Extract the [x, y] coordinate from the center of the cell holding the provided text.  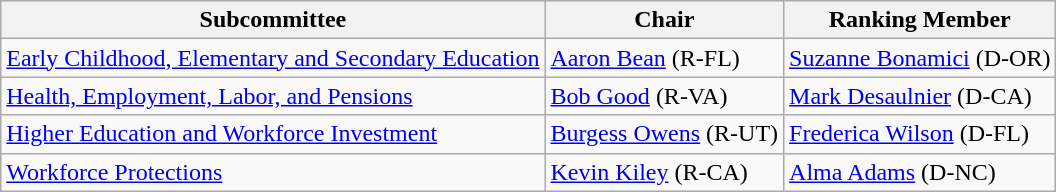
Workforce Protections [273, 172]
Suzanne Bonamici (D-OR) [920, 58]
Early Childhood, Elementary and Secondary Education [273, 58]
Subcommittee [273, 20]
Burgess Owens (R-UT) [664, 134]
Mark Desaulnier (D-CA) [920, 96]
Kevin Kiley (R-CA) [664, 172]
Bob Good (R-VA) [664, 96]
Health, Employment, Labor, and Pensions [273, 96]
Higher Education and Workforce Investment [273, 134]
Ranking Member [920, 20]
Aaron Bean (R-FL) [664, 58]
Alma Adams (D-NC) [920, 172]
Frederica Wilson (D-FL) [920, 134]
Chair [664, 20]
